Provide the [x, y] coordinate of the cell's center where the given text is located.  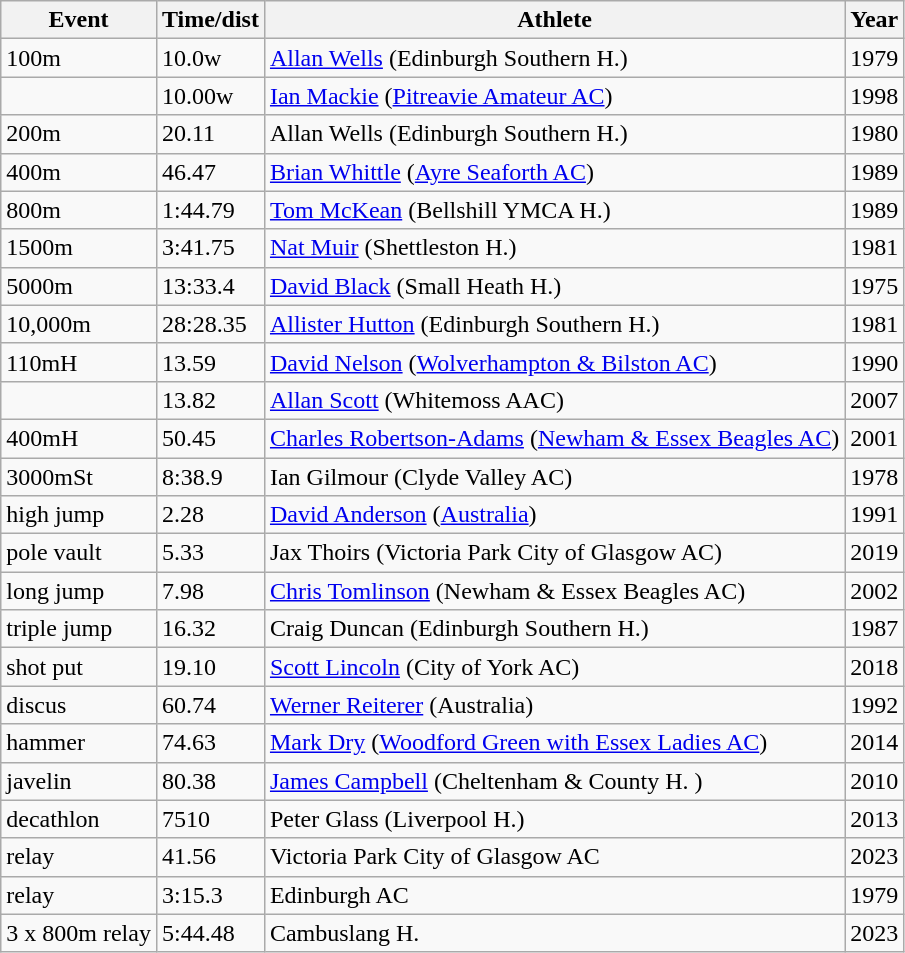
110mH [79, 362]
1991 [874, 515]
long jump [79, 591]
60.74 [210, 705]
Brian Whittle (Ayre Seaforth AC) [554, 172]
7510 [210, 819]
1978 [874, 477]
10.0w [210, 58]
shot put [79, 667]
13:33.4 [210, 286]
decathlon [79, 819]
Tom McKean (Bellshill YMCA H.) [554, 210]
Athlete [554, 20]
41.56 [210, 857]
Edinburgh AC [554, 895]
Allister Hutton (Edinburgh Southern H.) [554, 324]
Time/dist [210, 20]
5000m [79, 286]
Scott Lincoln (City of York AC) [554, 667]
Event [79, 20]
1975 [874, 286]
Victoria Park City of Glasgow AC [554, 857]
13.82 [210, 400]
Werner Reiterer (Australia) [554, 705]
50.45 [210, 438]
David Black (Small Heath H.) [554, 286]
2014 [874, 743]
5.33 [210, 553]
javelin [79, 781]
discus [79, 705]
7.98 [210, 591]
3:41.75 [210, 248]
1998 [874, 96]
Charles Robertson-Adams (Newham & Essex Beagles AC) [554, 438]
2001 [874, 438]
10.00w [210, 96]
Ian Mackie (Pitreavie Amateur AC) [554, 96]
Allan Scott (Whitemoss AAC) [554, 400]
triple jump [79, 629]
Mark Dry (Woodford Green with Essex Ladies AC) [554, 743]
20.11 [210, 134]
2007 [874, 400]
James Campbell (Cheltenham & County H. ) [554, 781]
pole vault [79, 553]
16.32 [210, 629]
Nat Muir (Shettleston H.) [554, 248]
Chris Tomlinson (Newham & Essex Beagles AC) [554, 591]
Peter Glass (Liverpool H.) [554, 819]
2013 [874, 819]
19.10 [210, 667]
1500m [79, 248]
Craig Duncan (Edinburgh Southern H.) [554, 629]
Year [874, 20]
Ian Gilmour (Clyde Valley AC) [554, 477]
74.63 [210, 743]
8:38.9 [210, 477]
1992 [874, 705]
200m [79, 134]
3 x 800m relay [79, 933]
1987 [874, 629]
2019 [874, 553]
100m [79, 58]
3000mSt [79, 477]
400m [79, 172]
28:28.35 [210, 324]
David Nelson (Wolverhampton & Bilston AC) [554, 362]
13.59 [210, 362]
5:44.48 [210, 933]
400mH [79, 438]
10,000m [79, 324]
3:15.3 [210, 895]
hammer [79, 743]
2002 [874, 591]
1:44.79 [210, 210]
2.28 [210, 515]
800m [79, 210]
1990 [874, 362]
Cambuslang H. [554, 933]
2010 [874, 781]
46.47 [210, 172]
1980 [874, 134]
David Anderson (Australia) [554, 515]
high jump [79, 515]
80.38 [210, 781]
Jax Thoirs (Victoria Park City of Glasgow AC) [554, 553]
2018 [874, 667]
